For the text-containing cell, return its midpoint in [x, y] coordinate format. 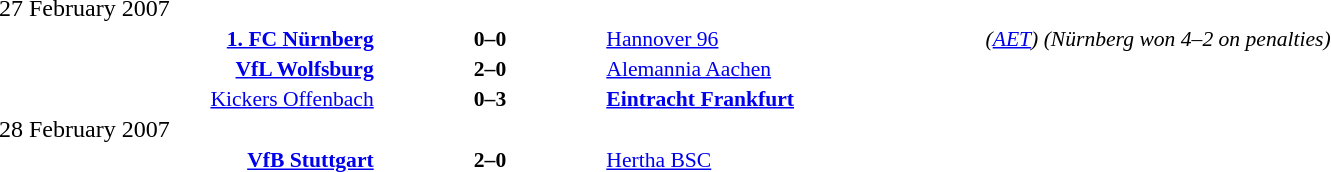
2–0 [490, 68]
Eintracht Frankfurt [794, 98]
0–0 [490, 38]
0–3 [490, 98]
Alemannia Aachen [794, 68]
Hannover 96 [794, 38]
